Find where the given text appears and provide that cell's center as [X, Y] coordinate. 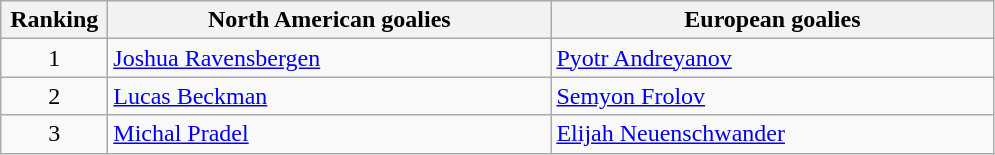
Semyon Frolov [772, 96]
Pyotr Andreyanov [772, 58]
Michal Pradel [330, 134]
Elijah Neuenschwander [772, 134]
2 [54, 96]
Lucas Beckman [330, 96]
Joshua Ravensbergen [330, 58]
1 [54, 58]
Ranking [54, 20]
North American goalies [330, 20]
3 [54, 134]
European goalies [772, 20]
